From the cell containing the given text, extract its center point as (x, y) coordinate. 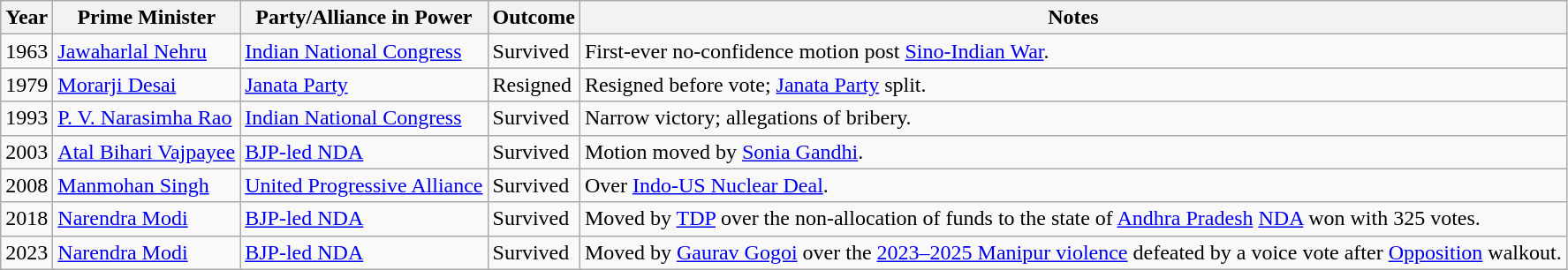
Atal Bihari Vajpayee (147, 152)
Resigned before vote; Janata Party split. (1072, 85)
1963 (27, 51)
2018 (27, 219)
Over Indo-US Nuclear Deal. (1072, 185)
Morarji Desai (147, 85)
Jawaharlal Nehru (147, 51)
Prime Minister (147, 18)
Party/Alliance in Power (364, 18)
Outcome (534, 18)
Year (27, 18)
2023 (27, 252)
First-ever no-confidence motion post Sino-Indian War. (1072, 51)
1993 (27, 118)
Manmohan Singh (147, 185)
Narrow victory; allegations of bribery. (1072, 118)
2003 (27, 152)
Motion moved by Sonia Gandhi. (1072, 152)
2008 (27, 185)
Notes (1072, 18)
Janata Party (364, 85)
1979 (27, 85)
P. V. Narasimha Rao (147, 118)
United Progressive Alliance (364, 185)
Moved by Gaurav Gogoi over the 2023–2025 Manipur violence defeated by a voice vote after Opposition walkout. (1072, 252)
Resigned (534, 85)
Moved by TDP over the non-allocation of funds to the state of Andhra Pradesh NDA won with 325 votes. (1072, 219)
